Pinpoint the cell where the given text exists, returning its [x, y] midpoint coordinate. 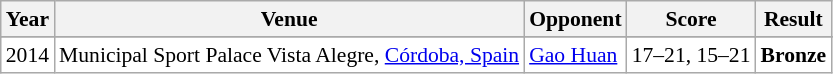
Score [692, 19]
Year [28, 19]
Bronze [794, 55]
Venue [289, 19]
Gao Huan [576, 55]
Result [794, 19]
Opponent [576, 19]
2014 [28, 55]
Municipal Sport Palace Vista Alegre, Córdoba, Spain [289, 55]
17–21, 15–21 [692, 55]
